Scan for the cell matching the given text and deliver its [x, y] coordinate at center. 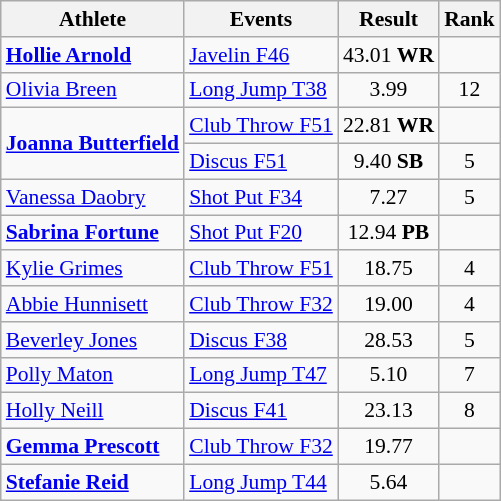
Events [261, 19]
Long Jump T44 [261, 482]
Shot Put F20 [261, 233]
3.99 [388, 90]
19.00 [388, 304]
Olivia Breen [92, 90]
Athlete [92, 19]
Sabrina Fortune [92, 233]
Polly Maton [92, 375]
28.53 [388, 340]
7 [470, 375]
Shot Put F34 [261, 197]
Holly Neill [92, 411]
18.75 [388, 269]
12 [470, 90]
5.64 [388, 482]
Rank [470, 19]
43.01 WR [388, 55]
8 [470, 411]
Long Jump T47 [261, 375]
Joanna Butterfield [92, 144]
Result [388, 19]
12.94 PB [388, 233]
Hollie Arnold [92, 55]
9.40 SB [388, 162]
Discus F41 [261, 411]
Kylie Grimes [92, 269]
5.10 [388, 375]
23.13 [388, 411]
7.27 [388, 197]
22.81 WR [388, 126]
Beverley Jones [92, 340]
Gemma Prescott [92, 447]
Javelin F46 [261, 55]
Long Jump T38 [261, 90]
19.77 [388, 447]
Stefanie Reid [92, 482]
Discus F51 [261, 162]
Discus F38 [261, 340]
Vanessa Daobry [92, 197]
Abbie Hunnisett [92, 304]
